Find where the given text appears and provide that cell's center as (X, Y) coordinate. 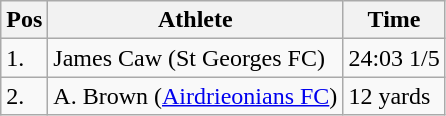
Pos (24, 20)
1. (24, 58)
Athlete (196, 20)
24:03 1/5 (394, 58)
A. Brown (Airdrieonians FC) (196, 96)
Time (394, 20)
James Caw (St Georges FC) (196, 58)
12 yards (394, 96)
2. (24, 96)
